Extract the [x, y] coordinate from the center of the cell holding the provided text.  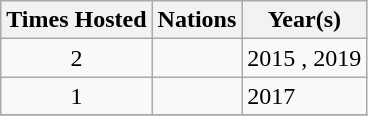
Times Hosted [76, 20]
Nations [197, 20]
2017 [304, 96]
Year(s) [304, 20]
1 [76, 96]
2015 , 2019 [304, 58]
2 [76, 58]
